Detect which cell encompasses the target text, then output its [x, y] center coordinate. 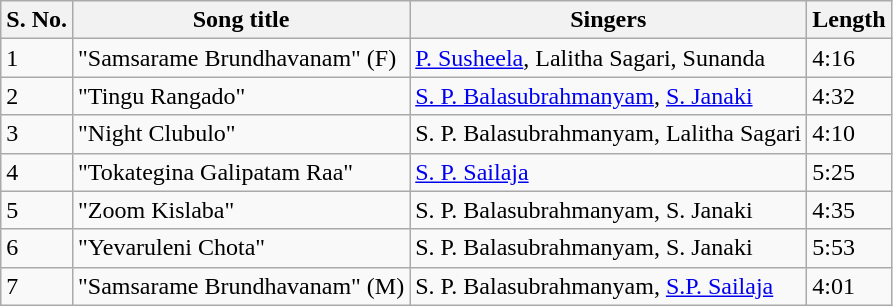
"Tingu Rangado" [240, 96]
Singers [608, 20]
5:53 [849, 248]
S. P. Balasubrahmanyam, S.P. Sailaja [608, 286]
"Zoom Kislaba" [240, 210]
4 [37, 172]
7 [37, 286]
5 [37, 210]
S. P. Sailaja [608, 172]
"Yevaruleni Chota" [240, 248]
"Samsarame Brundhavanam" (F) [240, 58]
4:01 [849, 286]
S. No. [37, 20]
4:32 [849, 96]
6 [37, 248]
Length [849, 20]
2 [37, 96]
4:10 [849, 134]
Song title [240, 20]
3 [37, 134]
S. P. Balasubrahmanyam, Lalitha Sagari [608, 134]
1 [37, 58]
4:16 [849, 58]
5:25 [849, 172]
P. Susheela, Lalitha Sagari, Sunanda [608, 58]
"Tokategina Galipatam Raa" [240, 172]
"Samsarame Brundhavanam" (M) [240, 286]
"Night Clubulo" [240, 134]
4:35 [849, 210]
